Pinpoint the cell where the given text exists, returning its [x, y] midpoint coordinate. 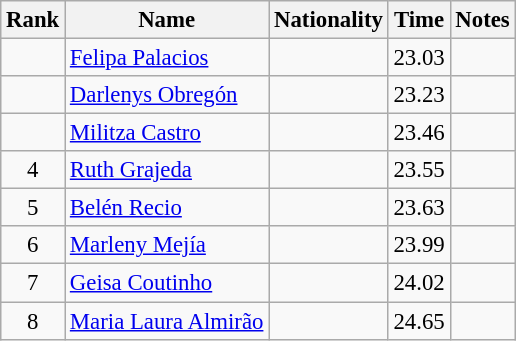
Ruth Grajeda [167, 170]
23.46 [419, 133]
Geisa Coutinho [167, 283]
7 [33, 283]
Notes [482, 20]
Darlenys Obregón [167, 95]
Name [167, 20]
4 [33, 170]
6 [33, 245]
Militza Castro [167, 133]
23.99 [419, 245]
23.23 [419, 95]
Marleny Mejía [167, 245]
Felipa Palacios [167, 58]
Rank [33, 20]
24.02 [419, 283]
Belén Recio [167, 208]
Nationality [328, 20]
23.03 [419, 58]
23.63 [419, 208]
5 [33, 208]
23.55 [419, 170]
24.65 [419, 321]
Time [419, 20]
Maria Laura Almirão [167, 321]
8 [33, 321]
